Find where the given text appears and provide that cell's center as [X, Y] coordinate. 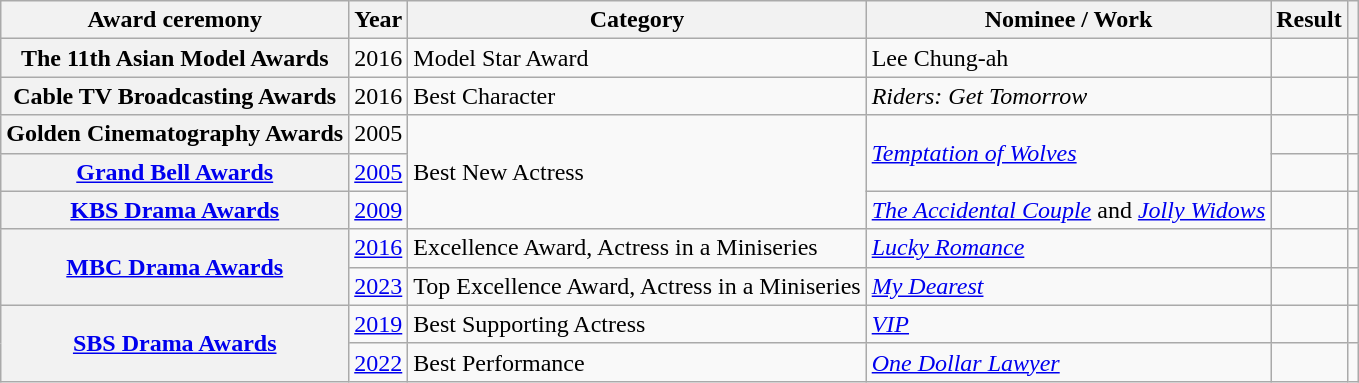
Golden Cinematography Awards [175, 134]
Lucky Romance [1068, 248]
Best New Actress [637, 172]
Lee Chung-ah [1068, 58]
2009 [378, 210]
KBS Drama Awards [175, 210]
Best Supporting Actress [637, 324]
The 11th Asian Model Awards [175, 58]
My Dearest [1068, 286]
2023 [378, 286]
Grand Bell Awards [175, 172]
2019 [378, 324]
MBC Drama Awards [175, 267]
Best Character [637, 96]
One Dollar Lawyer [1068, 362]
VIP [1068, 324]
Temptation of Wolves [1068, 153]
Riders: Get Tomorrow [1068, 96]
2022 [378, 362]
Category [637, 20]
Model Star Award [637, 58]
Best Performance [637, 362]
Excellence Award, Actress in a Miniseries [637, 248]
Nominee / Work [1068, 20]
Year [378, 20]
Cable TV Broadcasting Awards [175, 96]
The Accidental Couple and Jolly Widows [1068, 210]
Result [1309, 20]
SBS Drama Awards [175, 343]
Award ceremony [175, 20]
Top Excellence Award, Actress in a Miniseries [637, 286]
